Pinpoint the cell where the given text exists, returning its [X, Y] midpoint coordinate. 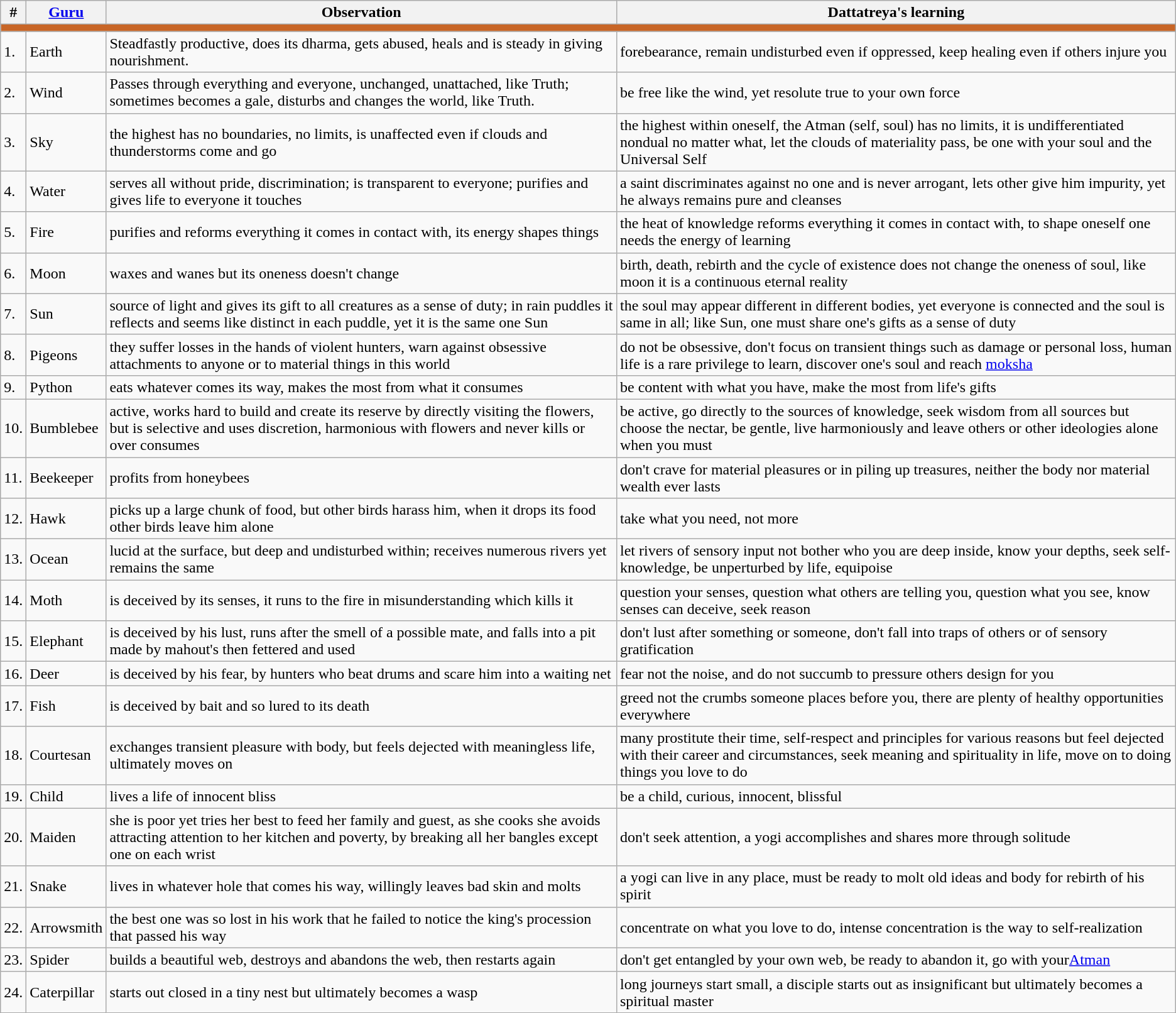
builds a beautiful web, destroys and abandons the web, then restarts again [362, 960]
Moth [67, 601]
they suffer losses in the hands of violent hunters, warn against obsessive attachments to anyone or to material things in this world [362, 354]
a saint discriminates against no one and is never arrogant, lets other give him impurity, yet he always remains pure and cleanses [896, 191]
is deceived by his lust, runs after the smell of a possible mate, and falls into a pit made by mahout's then fettered and used [362, 641]
4. [14, 191]
8. [14, 354]
15. [14, 641]
greed not the crumbs someone places before you, there are plenty of healthy opportunities everywhere [896, 706]
13. [14, 559]
6. [14, 273]
Fish [67, 706]
Sun [67, 314]
Steadfastly productive, does its dharma, gets abused, heals and is steady in giving nourishment. [362, 52]
serves all without pride, discrimination; is transparent to everyone; purifies and gives life to everyone it touches [362, 191]
Passes through everything and everyone, unchanged, unattached, like Truth; sometimes becomes a gale, disturbs and changes the world, like Truth. [362, 93]
Ocean [67, 559]
long journeys start small, a disciple starts out as insignificant but ultimately becomes a spiritual master [896, 992]
10. [14, 428]
the best one was so lost in his work that he failed to notice the king's procession that passed his way [362, 928]
exchanges transient pleasure with body, but feels dejected with meaningless life, ultimately moves on [362, 755]
Water [67, 191]
don't lust after something or someone, don't fall into traps of others or of sensory gratification [896, 641]
concentrate on what you love to do, intense concentration is the way to self-realization [896, 928]
waxes and wanes but its oneness doesn't change [362, 273]
23. [14, 960]
birth, death, rebirth and the cycle of existence does not change the oneness of soul, like moon it is a continuous eternal reality [896, 273]
16. [14, 674]
12. [14, 519]
purifies and reforms everything it comes in contact with, its energy shapes things [362, 233]
# [14, 13]
question your senses, question what others are telling you, question what you see, know senses can deceive, seek reason [896, 601]
forebearance, remain undisturbed even if oppressed, keep healing even if others injure you [896, 52]
5. [14, 233]
is deceived by his fear, by hunters who beat drums and scare him into a waiting net [362, 674]
22. [14, 928]
is deceived by its senses, it runs to the fire in misunderstanding which kills it [362, 601]
18. [14, 755]
21. [14, 886]
don't crave for material pleasures or in piling up treasures, neither the body nor material wealth ever lasts [896, 478]
lucid at the surface, but deep and undisturbed within; receives numerous rivers yet remains the same [362, 559]
Spider [67, 960]
24. [14, 992]
Courtesan [67, 755]
Sky [67, 142]
Guru [67, 13]
Snake [67, 886]
the highest has no boundaries, no limits, is unaffected even if clouds and thunderstorms come and go [362, 142]
20. [14, 837]
be a child, curious, innocent, blissful [896, 796]
be free like the wind, yet resolute true to your own force [896, 93]
lives a life of innocent bliss [362, 796]
19. [14, 796]
Fire [67, 233]
Child [67, 796]
Python [67, 387]
is deceived by bait and so lured to its death [362, 706]
starts out closed in a tiny nest but ultimately becomes a wasp [362, 992]
17. [14, 706]
don't get entangled by your own web, be ready to abandon it, go with yourAtman [896, 960]
Elephant [67, 641]
9. [14, 387]
take what you need, not more [896, 519]
profits from honeybees [362, 478]
3. [14, 142]
Arrowsmith [67, 928]
Observation [362, 13]
fear not the noise, and do not succumb to pressure others design for you [896, 674]
Beekeeper [67, 478]
Caterpillar [67, 992]
Dattatreya's learning [896, 13]
11. [14, 478]
let rivers of sensory input not bother who you are deep inside, know your depths, seek self-knowledge, be unperturbed by life, equipoise [896, 559]
14. [14, 601]
1. [14, 52]
don't seek attention, a yogi accomplishes and shares more through solitude [896, 837]
Maiden [67, 837]
Earth [67, 52]
Bumblebee [67, 428]
7. [14, 314]
a yogi can live in any place, must be ready to molt old ideas and body for rebirth of his spirit [896, 886]
be content with what you have, make the most from life's gifts [896, 387]
the heat of knowledge reforms everything it comes in contact with, to shape oneself one needs the energy of learning [896, 233]
Hawk [67, 519]
eats whatever comes its way, makes the most from what it consumes [362, 387]
Deer [67, 674]
Moon [67, 273]
picks up a large chunk of food, but other birds harass him, when it drops its food other birds leave him alone [362, 519]
Wind [67, 93]
Pigeons [67, 354]
lives in whatever hole that comes his way, willingly leaves bad skin and molts [362, 886]
2. [14, 93]
